Determine the (x, y) coordinate at the center of the cell enclosing the given text.  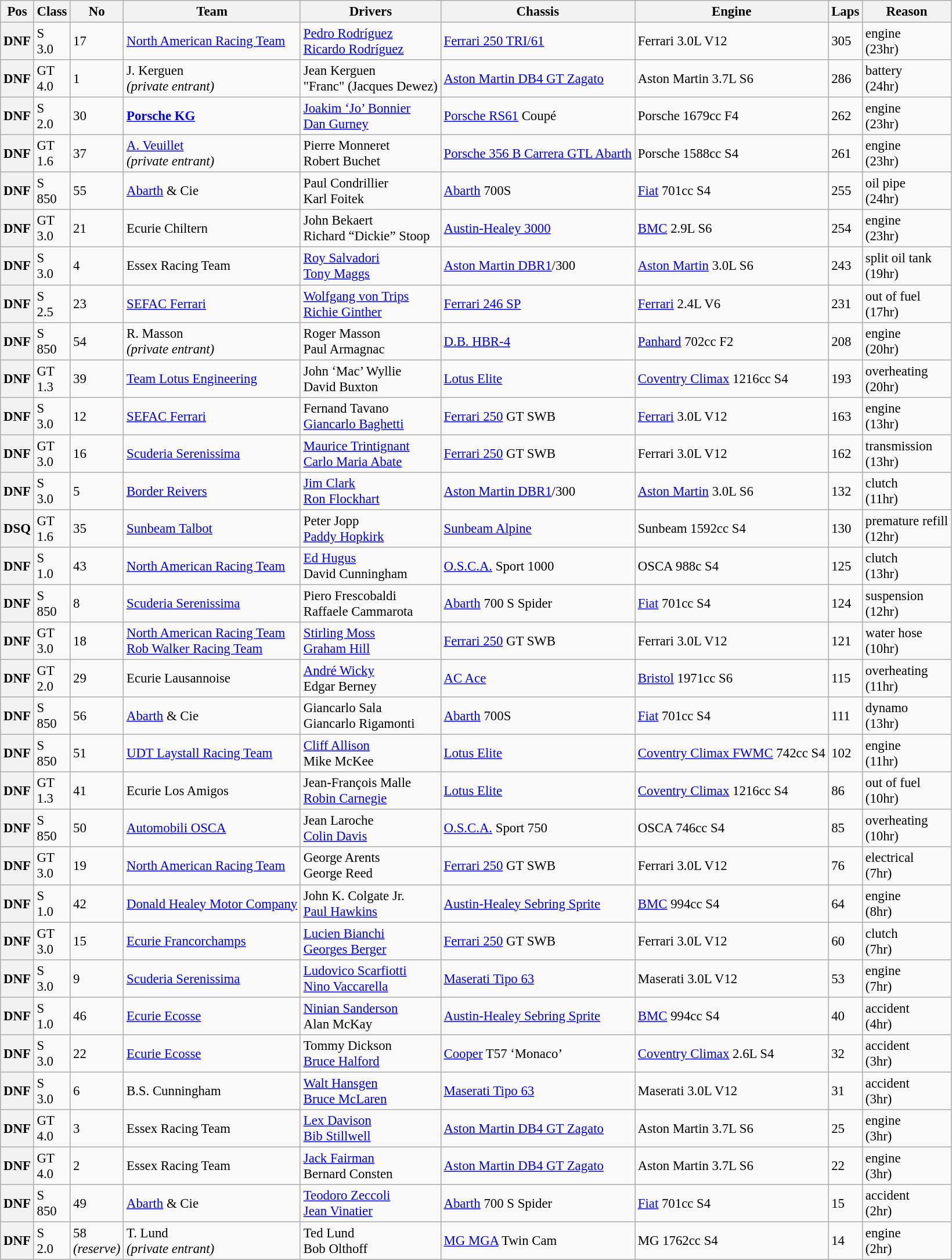
30 (97, 116)
55 (97, 192)
261 (845, 153)
accident (2hr) (907, 1204)
Porsche KG (212, 116)
Bristol 1971cc S6 (731, 679)
Ecurie Lausannoise (212, 679)
50 (97, 829)
Walt Hansgen Bruce McLaren (370, 1091)
OSCA 746cc S4 (731, 829)
130 (845, 528)
Team (212, 12)
Lucien Bianchi Georges Berger (370, 941)
MG 1762cc S4 (731, 1241)
D.B. HBR-4 (538, 341)
clutch (11hr) (907, 491)
Roy Salvadori Tony Maggs (370, 266)
Border Reivers (212, 491)
12 (97, 416)
58(reserve) (97, 1241)
Paul Condrillier Karl Foitek (370, 192)
Porsche RS61 Coupé (538, 116)
37 (97, 153)
Drivers (370, 12)
premature refill (12hr) (907, 528)
51 (97, 753)
electrical (7hr) (907, 866)
Porsche 1679cc F4 (731, 116)
John ‘Mac’ Wyllie David Buxton (370, 378)
Cliff Allison Mike McKee (370, 753)
Maurice Trintignant Carlo Maria Abate (370, 454)
North American Racing Team Rob Walker Racing Team (212, 641)
Teodoro Zeccoli Jean Vinatier (370, 1204)
John K. Colgate Jr. Paul Hawkins (370, 903)
Stirling Moss Graham Hill (370, 641)
18 (97, 641)
Coventry Climax FWMC 742cc S4 (731, 753)
49 (97, 1204)
35 (97, 528)
engine (20hr) (907, 341)
Tommy Dickson Bruce Halford (370, 1054)
water hose (10hr) (907, 641)
3 (97, 1128)
DSQ (17, 528)
76 (845, 866)
42 (97, 903)
53 (845, 979)
suspension (12hr) (907, 604)
54 (97, 341)
125 (845, 566)
Ecurie Chiltern (212, 229)
André Wicky Edgar Berney (370, 679)
UDT Laystall Racing Team (212, 753)
Automobili OSCA (212, 829)
1 (97, 79)
split oil tank (19hr) (907, 266)
111 (845, 716)
Ecurie Francorchamps (212, 941)
Porsche 356 B Carrera GTL Abarth (538, 153)
dynamo (13hr) (907, 716)
Engine (731, 12)
17 (97, 42)
23 (97, 304)
46 (97, 1016)
Cooper T57 ‘Monaco’ (538, 1054)
Ted Lund Bob Olthoff (370, 1241)
Sunbeam Talbot (212, 528)
6 (97, 1091)
Class (52, 12)
out of fuel (17hr) (907, 304)
41 (97, 790)
O.S.C.A. Sport 1000 (538, 566)
5 (97, 491)
Jean-François Malle Robin Carnegie (370, 790)
Jim Clark Ron Flockhart (370, 491)
Piero Frescobaldi Raffaele Cammarota (370, 604)
engine (11hr) (907, 753)
Jean Kerguen "Franc" (Jacques Dewez) (370, 79)
Sunbeam 1592cc S4 (731, 528)
O.S.C.A. Sport 750 (538, 829)
MG MGA Twin Cam (538, 1241)
Sunbeam Alpine (538, 528)
John Bekaert Richard “Dickie” Stoop (370, 229)
OSCA 988c S4 (731, 566)
overheating (20hr) (907, 378)
out of fuel (10hr) (907, 790)
overheating (10hr) (907, 829)
9 (97, 979)
193 (845, 378)
305 (845, 42)
Ed Hugus David Cunningham (370, 566)
21 (97, 229)
George Arents George Reed (370, 866)
56 (97, 716)
115 (845, 679)
208 (845, 341)
Jack Fairman Bernard Consten (370, 1165)
2 (97, 1165)
accident (4hr) (907, 1016)
255 (845, 192)
254 (845, 229)
124 (845, 604)
Pierre Monneret Robert Buchet (370, 153)
R. Masson(private entrant) (212, 341)
Ludovico Scarfiotti Nino Vaccarella (370, 979)
132 (845, 491)
231 (845, 304)
Ecurie Los Amigos (212, 790)
Giancarlo Sala Giancarlo Rigamonti (370, 716)
243 (845, 266)
85 (845, 829)
engine (13hr) (907, 416)
286 (845, 79)
Jean Laroche Colin Davis (370, 829)
Donald Healey Motor Company (212, 903)
Lex Davison Bib Stillwell (370, 1128)
8 (97, 604)
engine (2hr) (907, 1241)
overheating (11hr) (907, 679)
4 (97, 266)
Roger Masson Paul Armagnac (370, 341)
121 (845, 641)
86 (845, 790)
39 (97, 378)
40 (845, 1016)
Pos (17, 12)
S2.5 (52, 304)
engine (8hr) (907, 903)
60 (845, 941)
Joakim ‘Jo’ Bonnier Dan Gurney (370, 116)
29 (97, 679)
Wolfgang von Trips Richie Ginther (370, 304)
262 (845, 116)
A. Veuillet(private entrant) (212, 153)
J. Kerguen(private entrant) (212, 79)
163 (845, 416)
Panhard 702cc F2 (731, 341)
clutch (7hr) (907, 941)
Team Lotus Engineering (212, 378)
14 (845, 1241)
Chassis (538, 12)
Ferrari 2.4L V6 (731, 304)
Fernand Tavano Giancarlo Baghetti (370, 416)
19 (97, 866)
25 (845, 1128)
43 (97, 566)
Laps (845, 12)
Coventry Climax 2.6L S4 (731, 1054)
B.S. Cunningham (212, 1091)
162 (845, 454)
Pedro Rodríguez Ricardo Rodríguez (370, 42)
BMC 2.9L S6 (731, 229)
Ferrari 246 SP (538, 304)
transmission (13hr) (907, 454)
31 (845, 1091)
102 (845, 753)
GT2.0 (52, 679)
AC Ace (538, 679)
64 (845, 903)
No (97, 12)
Ninian Sanderson Alan McKay (370, 1016)
clutch (13hr) (907, 566)
engine (7hr) (907, 979)
battery (24hr) (907, 79)
oil pipe (24hr) (907, 192)
Peter Jopp Paddy Hopkirk (370, 528)
Porsche 1588cc S4 (731, 153)
T. Lund(private entrant) (212, 1241)
Austin-Healey 3000 (538, 229)
32 (845, 1054)
Reason (907, 12)
16 (97, 454)
Ferrari 250 TRI/61 (538, 42)
